Search for the cell housing the specified text and yield its [X, Y] center coordinate. 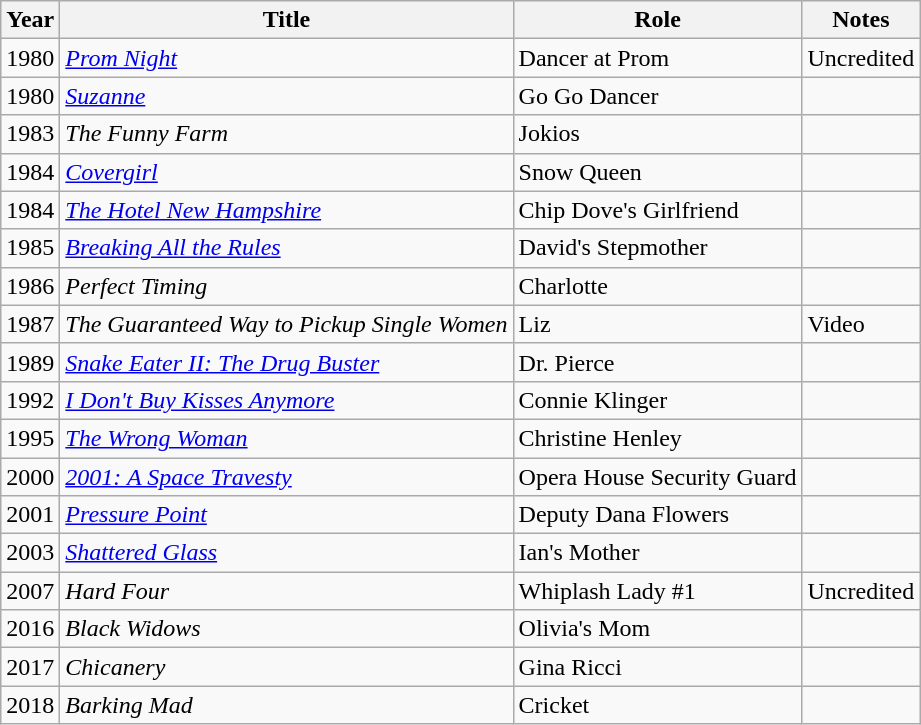
The Guaranteed Way to Pickup Single Women [286, 324]
2007 [30, 591]
1986 [30, 286]
2000 [30, 477]
Perfect Timing [286, 286]
I Don't Buy Kisses Anymore [286, 400]
Pressure Point [286, 515]
Snow Queen [658, 172]
Snake Eater II: The Drug Buster [286, 362]
Ian's Mother [658, 553]
Black Widows [286, 629]
Year [30, 20]
2001 [30, 515]
Cricket [658, 705]
Suzanne [286, 96]
Hard Four [286, 591]
1992 [30, 400]
1995 [30, 438]
The Funny Farm [286, 134]
Notes [861, 20]
The Wrong Woman [286, 438]
Prom Night [286, 58]
Role [658, 20]
Video [861, 324]
Jokios [658, 134]
Olivia's Mom [658, 629]
David's Stepmother [658, 248]
2017 [30, 667]
2018 [30, 705]
Shattered Glass [286, 553]
Dr. Pierce [658, 362]
2003 [30, 553]
Title [286, 20]
Go Go Dancer [658, 96]
1989 [30, 362]
Deputy Dana Flowers [658, 515]
Dancer at Prom [658, 58]
Gina Ricci [658, 667]
2001: A Space Travesty [286, 477]
Breaking All the Rules [286, 248]
Liz [658, 324]
1983 [30, 134]
Christine Henley [658, 438]
Chip Dove's Girlfriend [658, 210]
Charlotte [658, 286]
Covergirl [286, 172]
1985 [30, 248]
Chicanery [286, 667]
Barking Mad [286, 705]
1987 [30, 324]
The Hotel New Hampshire [286, 210]
Whiplash Lady #1 [658, 591]
Opera House Security Guard [658, 477]
Connie Klinger [658, 400]
2016 [30, 629]
